Output the [x, y] coordinate of the center of the cell containing the given text.  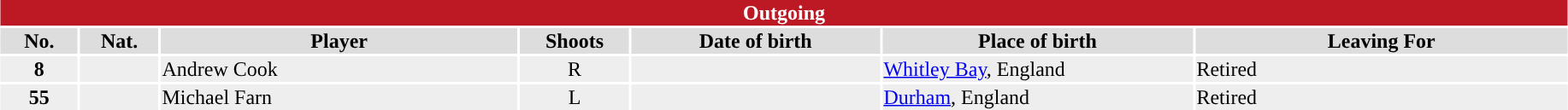
Whitley Bay, England [1038, 69]
55 [39, 97]
Player [339, 41]
8 [39, 69]
Andrew Cook [339, 69]
Outgoing [783, 13]
Michael Farn [339, 97]
L [575, 97]
Nat. [120, 41]
R [575, 69]
Leaving For [1382, 41]
Place of birth [1038, 41]
Shoots [575, 41]
Durham, England [1038, 97]
No. [39, 41]
Date of birth [755, 41]
